From the cell containing the given text, extract its center point as [X, Y] coordinate. 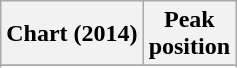
Peakposition [189, 34]
Chart (2014) [72, 34]
